Detect which cell encompasses the target text, then output its [x, y] center coordinate. 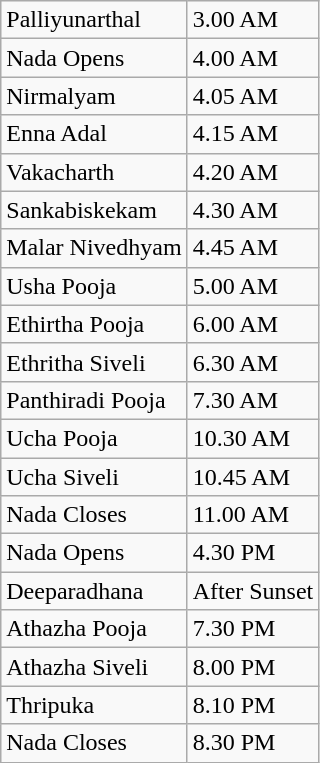
Athazha Pooja [94, 629]
4.05 AM [253, 96]
Nirmalyam [94, 96]
6.00 AM [253, 324]
4.00 AM [253, 58]
Vakacharth [94, 172]
Thripuka [94, 705]
6.30 AM [253, 362]
7.30 PM [253, 629]
After Sunset [253, 591]
7.30 AM [253, 400]
Athazha Siveli [94, 667]
4.20 AM [253, 172]
Ucha Pooja [94, 438]
Ethirtha Pooja [94, 324]
Deeparadhana [94, 591]
Ucha Siveli [94, 477]
Usha Pooja [94, 286]
8.30 PM [253, 743]
10.45 AM [253, 477]
4.15 AM [253, 134]
4.30 PM [253, 553]
Ethritha Siveli [94, 362]
3.00 AM [253, 20]
10.30 AM [253, 438]
Enna Adal [94, 134]
5.00 AM [253, 286]
Palliyunarthal [94, 20]
4.30 AM [253, 210]
8.00 PM [253, 667]
4.45 AM [253, 248]
Panthiradi Pooja [94, 400]
11.00 AM [253, 515]
8.10 PM [253, 705]
Malar Nivedhyam [94, 248]
Sankabiskekam [94, 210]
